Capture the cell that displays the provided text and extract its (X, Y) central coordinate. 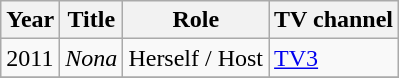
TV channel (334, 20)
Title (92, 20)
TV3 (334, 58)
Herself / Host (196, 58)
Nona (92, 58)
Year (30, 20)
Role (196, 20)
2011 (30, 58)
